Output the [x, y] coordinate of the center of the cell containing the given text.  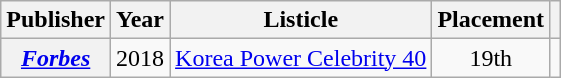
Listicle [301, 20]
19th [491, 58]
Korea Power Celebrity 40 [301, 58]
Publisher [56, 20]
Forbes [56, 58]
Placement [491, 20]
2018 [140, 58]
Year [140, 20]
